Provide the (x, y) coordinate of the cell's center where the given text is located.  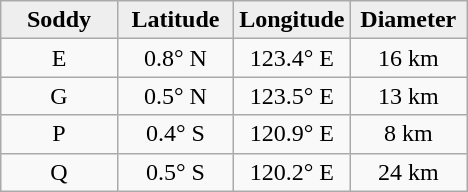
P (59, 134)
Q (59, 172)
0.5° N (175, 96)
0.5° S (175, 172)
0.8° N (175, 58)
Latitude (175, 20)
0.4° S (175, 134)
8 km (408, 134)
E (59, 58)
G (59, 96)
13 km (408, 96)
24 km (408, 172)
123.4° E (292, 58)
Longitude (292, 20)
16 km (408, 58)
120.2° E (292, 172)
123.5° E (292, 96)
120.9° E (292, 134)
Diameter (408, 20)
Soddy (59, 20)
